Return (X, Y) of the center of cell containing provided text 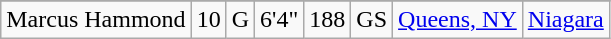
Queens, NY (458, 20)
Marcus Hammond (96, 20)
G (240, 20)
Niagara (566, 20)
188 (328, 20)
GS (372, 20)
10 (208, 20)
6'4" (280, 20)
